Determine the [X, Y] coordinate at the center of the cell enclosing the given text.  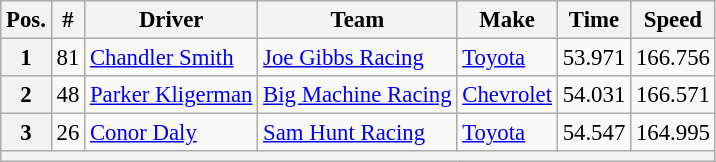
Pos. [26, 20]
81 [68, 58]
Big Machine Racing [358, 95]
Team [358, 20]
Parker Kligerman [172, 95]
Speed [674, 20]
Joe Gibbs Racing [358, 58]
54.547 [594, 133]
26 [68, 133]
Chevrolet [507, 95]
53.971 [594, 58]
3 [26, 133]
Chandler Smith [172, 58]
54.031 [594, 95]
Make [507, 20]
2 [26, 95]
166.571 [674, 95]
1 [26, 58]
Driver [172, 20]
Time [594, 20]
166.756 [674, 58]
48 [68, 95]
164.995 [674, 133]
Sam Hunt Racing [358, 133]
# [68, 20]
Conor Daly [172, 133]
